Detect which cell encompasses the target text, then output its [x, y] center coordinate. 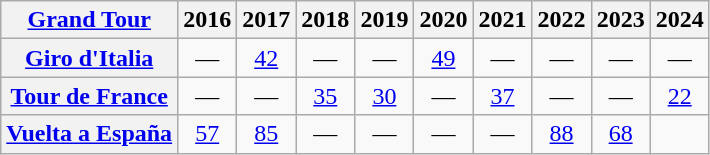
2022 [562, 20]
30 [384, 96]
88 [562, 134]
Vuelta a España [90, 134]
42 [266, 58]
37 [502, 96]
2024 [680, 20]
68 [620, 134]
2023 [620, 20]
35 [326, 96]
Giro d'Italia [90, 58]
22 [680, 96]
Tour de France [90, 96]
85 [266, 134]
2016 [208, 20]
Grand Tour [90, 20]
57 [208, 134]
2017 [266, 20]
2021 [502, 20]
49 [444, 58]
2020 [444, 20]
2018 [326, 20]
2019 [384, 20]
